Return the (X, Y) coordinate for the center point of the cell that contains the specified text.  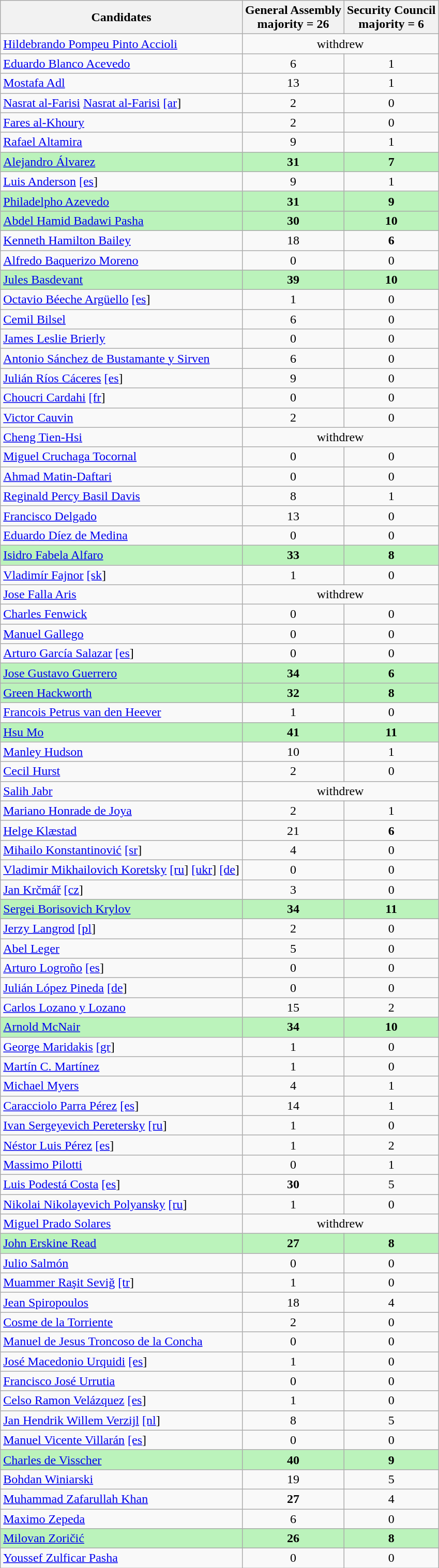
Eduardo Blanco Acevedo (122, 64)
Francois Petrus van den Heever (122, 712)
26 (293, 1539)
Mariano Honrade de Joya (122, 811)
41 (293, 732)
Security Council majority = 6 (391, 18)
Reginald Percy Basil Davis (122, 496)
Nikolai Nikolayevich Polyansky [ru] (122, 1204)
Jerzy Langrod [pl] (122, 929)
Manley Hudson (122, 752)
Jean Spiropoulos (122, 1302)
33 (293, 555)
Fares al-Khoury (122, 122)
Kenneth Hamilton Bailey (122, 240)
Luis Anderson [es] (122, 181)
Michael Myers (122, 1086)
Néstor Luis Pérez [es] (122, 1145)
Julián Ríos Cáceres [es] (122, 378)
Miguel Cruchaga Tocornal (122, 457)
Manuel Vicente Villarán [es] (122, 1440)
Celso Ramon Velázquez [es] (122, 1401)
Philadelpho Azevedo (122, 201)
Arturo Logroño [es] (122, 968)
Martín C. Martínez (122, 1066)
Isidro Fabela Alfaro (122, 555)
Muhammad Zafarullah Khan (122, 1499)
Arturo García Salazar [es] (122, 654)
James Leslie Brierly (122, 339)
Hildebrando Pompeu Pinto Accioli (122, 44)
40 (293, 1460)
Youssef Zulficar Pasha (122, 1558)
Helge Klæstad (122, 830)
Cosme de la Torriente (122, 1322)
Arnold McNair (122, 1027)
Hsu Mo (122, 732)
Mihailo Konstantinović [sr] (122, 850)
Jules Basdevant (122, 280)
32 (293, 693)
Jan Krčmář [cz] (122, 889)
Rafael Altamira (122, 142)
Abdel Hamid Badawi Pasha (122, 221)
3 (293, 889)
21 (293, 830)
Sergei Borisovich Krylov (122, 909)
Francisco Delgado (122, 516)
Milovan Zoričić (122, 1539)
Charles Fenwick (122, 614)
Eduardo Díez de Medina (122, 535)
Vladimír Fajnor [sk] (122, 575)
George Maridakis [gr] (122, 1047)
Julián López Pineda [de] (122, 988)
7 (391, 162)
Abel Leger (122, 949)
Jose Falla Aris (122, 595)
Antonio Sánchez de Bustamante y Sirven (122, 359)
Julio Salmón (122, 1263)
39 (293, 280)
Nasrat al-Farisi Nasrat al-Farisi [ar] (122, 103)
Cheng Tien-Hsi (122, 437)
General Assembly majority = 26 (293, 18)
Muammer Raşit Seviğ [tr] (122, 1283)
Green Hackworth (122, 693)
Massimo Pilotti (122, 1165)
14 (293, 1106)
Octavio Béeche Argüello [es] (122, 300)
Ivan Sergeyevich Peretersky [ru] (122, 1125)
Candidates (122, 18)
Choucri Cardahi [fr] (122, 398)
Francisco José Urrutia (122, 1381)
John Erskine Read (122, 1244)
Maximo Zepeda (122, 1518)
Ahmad Matin-Daftari (122, 476)
15 (293, 1007)
Manuel Gallego (122, 634)
Vladimir Mikhailovich Koretsky [ru] [ukr] [de] (122, 870)
Miguel Prado Solares (122, 1224)
Cemil Bilsel (122, 319)
Alejandro Álvarez (122, 162)
Cecil Hurst (122, 771)
Carlos Lozano y Lozano (122, 1007)
Mostafa Adl (122, 83)
Caracciolo Parra Pérez [es] (122, 1106)
19 (293, 1479)
Bohdan Winiarski (122, 1479)
José Macedonio Urquidi [es] (122, 1361)
Jan Hendrik Willem Verzijl [nl] (122, 1420)
Alfredo Baquerizo Moreno (122, 260)
Charles de Visscher (122, 1460)
Manuel de Jesus Troncoso de la Concha (122, 1342)
Jose Gustavo Guerrero (122, 673)
Luis Podestá Costa [es] (122, 1184)
Victor Cauvin (122, 417)
Salih Jabr (122, 791)
